Capture the cell that displays the provided text and extract its [X, Y] central coordinate. 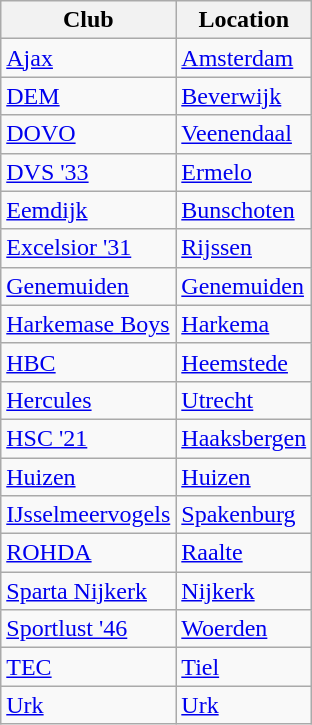
Eemdijk [88, 210]
DOVO [88, 134]
Rijssen [244, 248]
Heemstede [244, 362]
DEM [88, 96]
Beverwijk [244, 96]
Nijkerk [244, 591]
Sparta Nijkerk [88, 591]
Bunschoten [244, 210]
IJsselmeervogels [88, 515]
Ermelo [244, 172]
Tiel [244, 667]
Amsterdam [244, 58]
Haaksbergen [244, 438]
Location [244, 20]
Raalte [244, 553]
Sportlust '46 [88, 629]
Ajax [88, 58]
HSC '21 [88, 438]
TEC [88, 667]
Spakenburg [244, 515]
Woerden [244, 629]
Utrecht [244, 400]
Veenendaal [244, 134]
HBC [88, 362]
Harkema [244, 324]
Excelsior '31 [88, 248]
ROHDA [88, 553]
Harkemase Boys [88, 324]
Hercules [88, 400]
Club [88, 20]
DVS '33 [88, 172]
